For the text-containing cell, return its midpoint in [x, y] coordinate format. 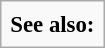
See also: [52, 24]
